Scan for the cell matching the given text and deliver its (X, Y) coordinate at center. 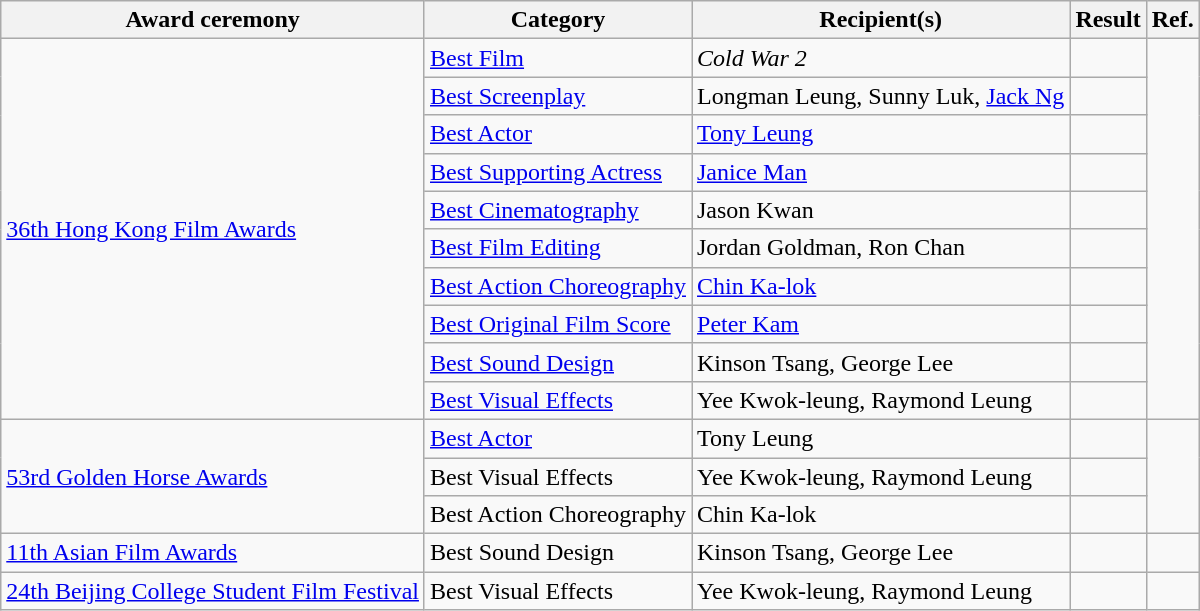
Category (558, 20)
Best Screenplay (558, 96)
Recipient(s) (881, 20)
Best Original Film Score (558, 324)
Ref. (1172, 20)
Best Film (558, 58)
Best Cinematography (558, 210)
Jason Kwan (881, 210)
Longman Leung, Sunny Luk, Jack Ng (881, 96)
Best Supporting Actress (558, 172)
Peter Kam (881, 324)
Cold War 2 (881, 58)
Award ceremony (213, 20)
53rd Golden Horse Awards (213, 476)
Janice Man (881, 172)
Result (1108, 20)
11th Asian Film Awards (213, 553)
Jordan Goldman, Ron Chan (881, 248)
36th Hong Kong Film Awards (213, 230)
24th Beijing College Student Film Festival (213, 591)
Best Film Editing (558, 248)
